Identify which cell holds the provided text, then report its [X, Y] central coordinate. 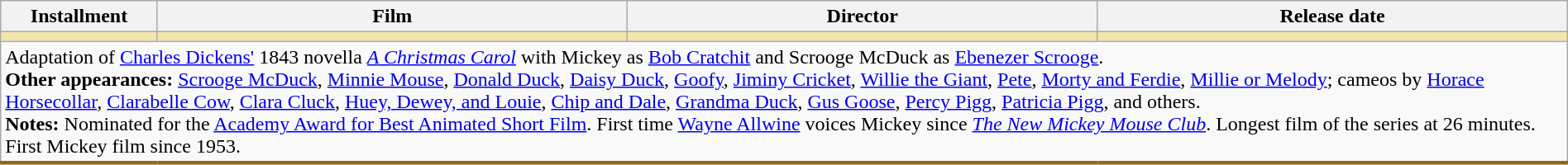
Film [392, 16]
Installment [79, 16]
Release date [1332, 16]
Director [863, 16]
